For the text-containing cell, return its midpoint in [X, Y] coordinate format. 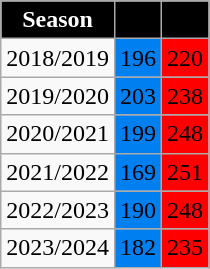
190 [138, 210]
2023/2024 [58, 248]
238 [186, 96]
203 [138, 96]
2019/2020 [58, 96]
182 [138, 248]
Season [58, 20]
2022/2023 [58, 210]
235 [186, 248]
2018/2019 [58, 58]
196 [138, 58]
2021/2022 [58, 172]
2020/2021 [58, 134]
220 [186, 58]
169 [138, 172]
251 [186, 172]
199 [138, 134]
